Output the [x, y] coordinate of the center of the cell containing the given text.  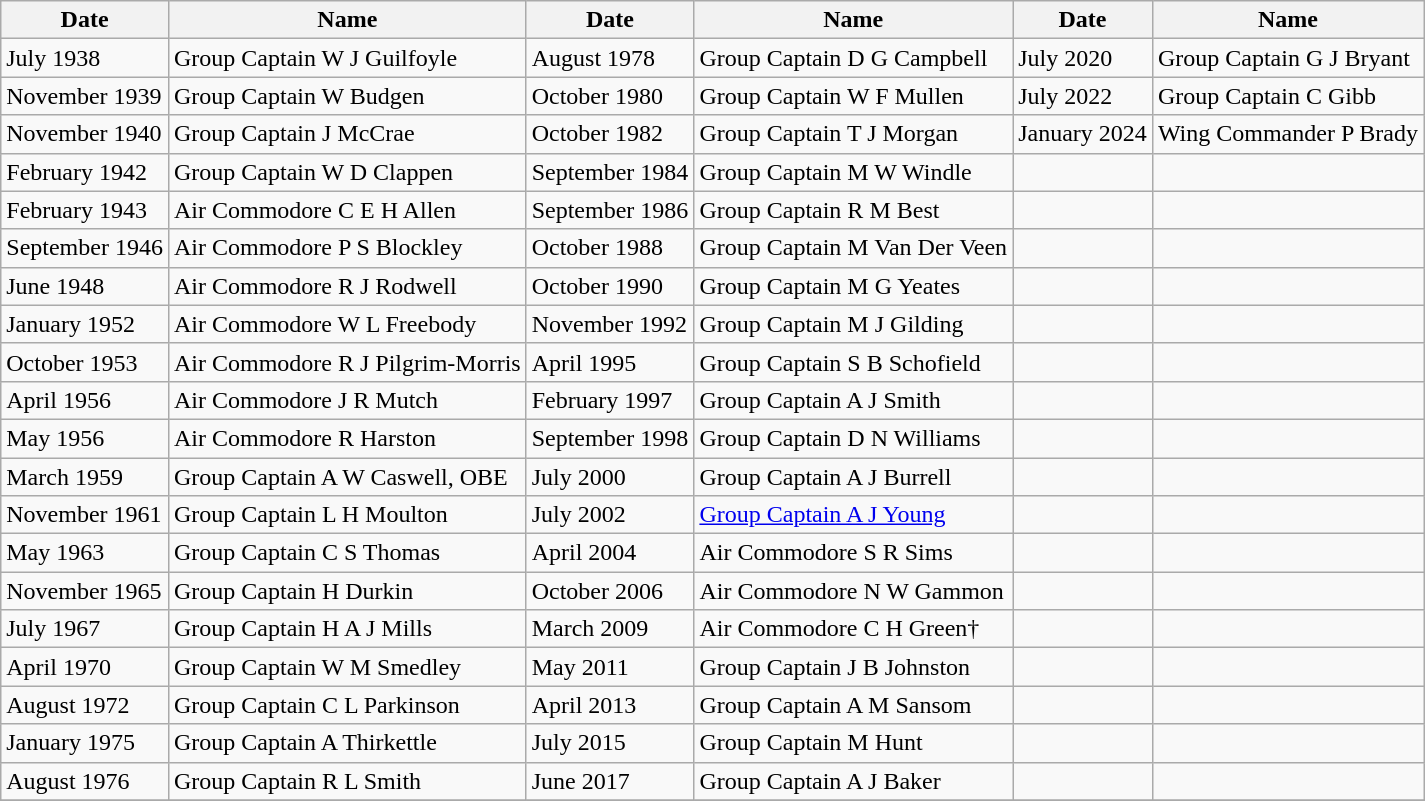
Air Commodore R J Rodwell [347, 286]
April 1970 [85, 667]
April 2004 [610, 553]
Air Commodore W L Freebody [347, 324]
August 1972 [85, 705]
Group Captain M Hunt [854, 743]
July 2020 [1083, 58]
April 1995 [610, 362]
Group Captain C Gibb [1288, 96]
January 1975 [85, 743]
May 1956 [85, 438]
Group Captain C S Thomas [347, 553]
Group Captain J B Johnston [854, 667]
Group Captain M W Windle [854, 172]
Group Captain W F Mullen [854, 96]
February 1942 [85, 172]
April 1956 [85, 400]
November 1939 [85, 96]
October 1982 [610, 134]
Wing Commander P Brady [1288, 134]
July 1967 [85, 629]
March 2009 [610, 629]
August 1976 [85, 781]
Group Captain W Budgen [347, 96]
Group Captain J McCrae [347, 134]
October 1988 [610, 248]
Group Captain A W Caswell, OBE [347, 477]
Air Commodore S R Sims [854, 553]
November 1961 [85, 515]
Group Captain H A J Mills [347, 629]
Group Captain A J Baker [854, 781]
Air Commodore J R Mutch [347, 400]
October 1990 [610, 286]
November 1965 [85, 591]
May 2011 [610, 667]
Group Captain R M Best [854, 210]
October 2006 [610, 591]
July 2022 [1083, 96]
Group Captain M J Gilding [854, 324]
Group Captain M G Yeates [854, 286]
June 1948 [85, 286]
January 1952 [85, 324]
Group Captain W D Clappen [347, 172]
June 2017 [610, 781]
Group Captain W J Guilfoyle [347, 58]
February 1997 [610, 400]
September 1986 [610, 210]
Group Captain H Durkin [347, 591]
July 2000 [610, 477]
Group Captain L H Moulton [347, 515]
April 2013 [610, 705]
Group Captain S B Schofield [854, 362]
February 1943 [85, 210]
Group Captain D N Williams [854, 438]
July 1938 [85, 58]
May 1963 [85, 553]
October 1980 [610, 96]
Group Captain A J Burrell [854, 477]
Group Captain A M Sansom [854, 705]
Group Captain G J Bryant [1288, 58]
Air Commodore C E H Allen [347, 210]
November 1940 [85, 134]
November 1992 [610, 324]
Group Captain C L Parkinson [347, 705]
Group Captain A J Young [854, 515]
Group Captain M Van Der Veen [854, 248]
March 1959 [85, 477]
September 1998 [610, 438]
Group Captain A Thirkettle [347, 743]
Air Commodore R J Pilgrim-Morris [347, 362]
Group Captain W M Smedley [347, 667]
August 1978 [610, 58]
Air Commodore P S Blockley [347, 248]
Air Commodore N W Gammon [854, 591]
Group Captain T J Morgan [854, 134]
July 2002 [610, 515]
July 2015 [610, 743]
Air Commodore C H Green† [854, 629]
September 1946 [85, 248]
Air Commodore R Harston [347, 438]
October 1953 [85, 362]
Group Captain R L Smith [347, 781]
Group Captain A J Smith [854, 400]
September 1984 [610, 172]
January 2024 [1083, 134]
Group Captain D G Campbell [854, 58]
